Scan for the cell matching the given text and deliver its (X, Y) coordinate at center. 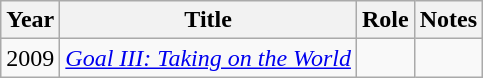
Goal III: Taking on the World (208, 58)
Role (385, 20)
Year (30, 20)
Notes (448, 20)
2009 (30, 58)
Title (208, 20)
